Find where the given text appears and provide that cell's center as [X, Y] coordinate. 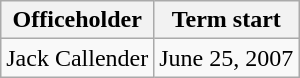
Officeholder [78, 20]
Term start [226, 20]
Jack Callender [78, 58]
June 25, 2007 [226, 58]
